For the text-containing cell, return its midpoint in [x, y] coordinate format. 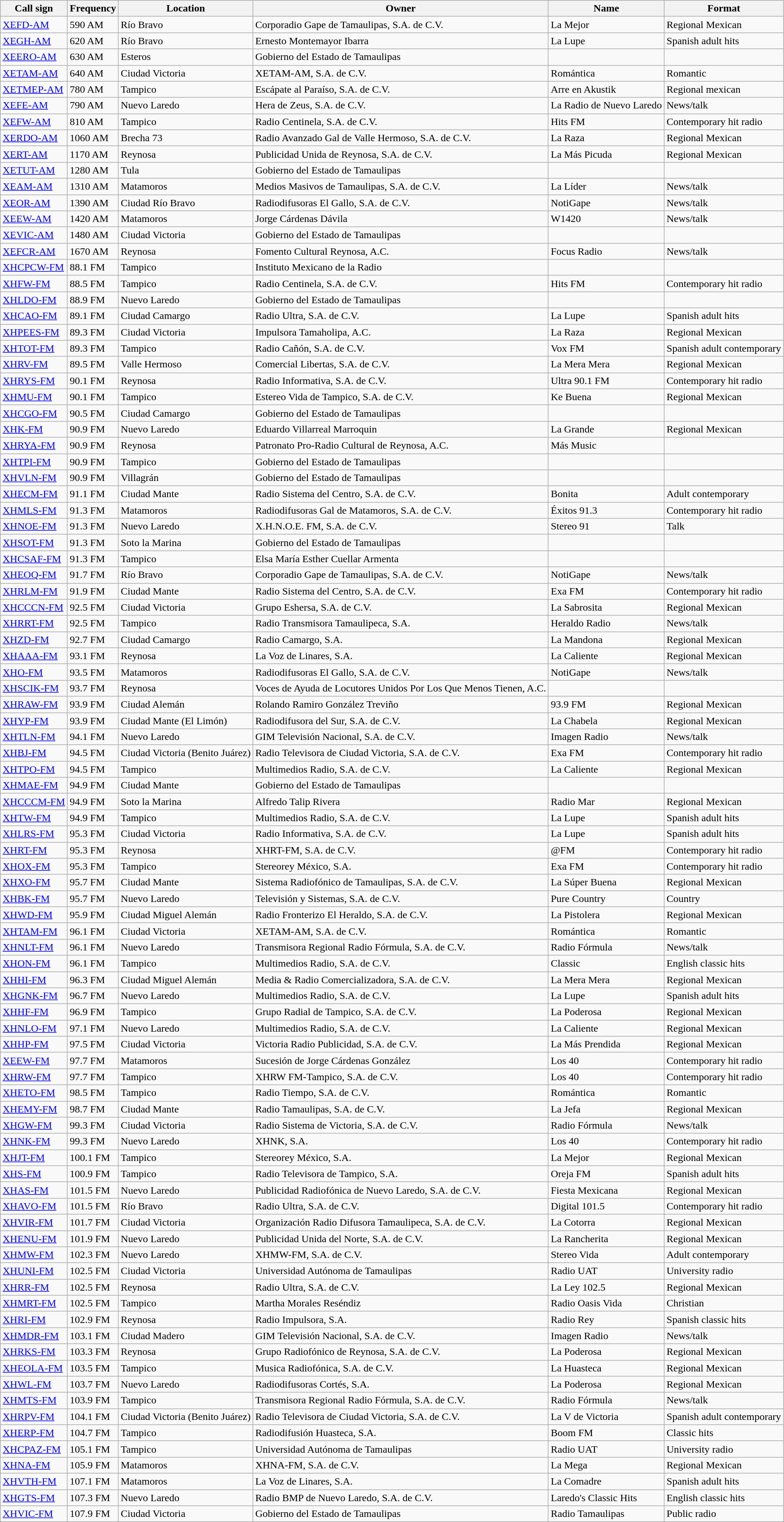
La V de Victoria [606, 1417]
Frequency [93, 9]
Alfredo Talip Rivera [401, 802]
XHMAE-FM [34, 785]
Classic [606, 963]
103.3 FM [93, 1352]
1480 AM [93, 235]
Stereo Vida [606, 1255]
XHZD-FM [34, 640]
94.1 FM [93, 737]
XHNA-FM, S.A. de C.V. [401, 1465]
XHGNK-FM [34, 996]
Elsa María Esther Cuellar Armenta [401, 559]
Radio Tamaulipas [606, 1514]
XEOR-AM [34, 203]
XETUT-AM [34, 170]
XHGTS-FM [34, 1497]
Brecha 73 [185, 138]
1170 AM [93, 154]
Christian [724, 1303]
Name [606, 9]
Radio Cañón, S.A. de C.V. [401, 348]
XHVIR-FM [34, 1222]
Ernesto Montemayor Ibarra [401, 41]
XHEOQ-FM [34, 575]
Grupo Radial de Tampico, S.A. de C.V. [401, 1012]
XHBJ-FM [34, 753]
XHHF-FM [34, 1012]
Radio Televisora de Tampico, S.A. [401, 1174]
XHRYS-FM [34, 381]
XHAAA-FM [34, 656]
104.7 FM [93, 1433]
Heraldo Radio [606, 623]
1310 AM [93, 186]
XHNK-FM [34, 1141]
Instituto Mexicano de la Radio [401, 267]
XHEOLA-FM [34, 1368]
1060 AM [93, 138]
XHO-FM [34, 672]
XHEMY-FM [34, 1109]
103.1 FM [93, 1336]
96.7 FM [93, 996]
1670 AM [93, 251]
Radio Avanzado Gal de Valle Hermoso, S.A. de C.V. [401, 138]
Valle Hermoso [185, 364]
Talk [724, 526]
XHRI-FM [34, 1320]
La Ley 102.5 [606, 1287]
1420 AM [93, 219]
XHLRS-FM [34, 834]
XHTLN-FM [34, 737]
97.1 FM [93, 1028]
XHMW-FM, S.A. de C.V. [401, 1255]
790 AM [93, 105]
104.1 FM [93, 1417]
Éxitos 91.3 [606, 510]
XHTPO-FM [34, 769]
XHWD-FM [34, 915]
Voces de Ayuda de Locutores Unidos Por Los Que Menos Tienen, A.C. [401, 688]
Radio Fronterizo El Heraldo, S.A. de C.V. [401, 915]
100.9 FM [93, 1174]
Public radio [724, 1514]
Owner [401, 9]
Eduardo Villarreal Marroquin [401, 429]
XHS-FM [34, 1174]
Radio Transmisora Tamaulipeca, S.A. [401, 623]
La Cotorra [606, 1222]
X.H.N.O.E. FM, S.A. de C.V. [401, 526]
XHRKS-FM [34, 1352]
Comercial Libertas, S.A. de C.V. [401, 364]
102.3 FM [93, 1255]
XEEW-FM [34, 1061]
XHCCCN-FM [34, 607]
XHSCIK-FM [34, 688]
XHVLN-FM [34, 478]
XHRW FM-Tampico, S.A. de C.V. [401, 1077]
101.7 FM [93, 1222]
XHRLM-FM [34, 591]
XHERP-FM [34, 1433]
Jorge Cárdenas Dávila [401, 219]
1390 AM [93, 203]
810 AM [93, 122]
XHAS-FM [34, 1190]
Focus Radio [606, 251]
105.1 FM [93, 1449]
XHRW-FM [34, 1077]
590 AM [93, 25]
103.7 FM [93, 1384]
Publicidad Unida de Reynosa, S.A. de C.V. [401, 154]
Radio Sistema de Victoria, S.A. de C.V. [401, 1125]
Radio Tiempo, S.A. de C.V. [401, 1093]
XEEW-AM [34, 219]
La Grande [606, 429]
Escápate al Paraíso, S.A. de C.V. [401, 89]
640 AM [93, 73]
XHTOT-FM [34, 348]
Radio Impulsora, S.A. [401, 1320]
Radiodifusoras Gal de Matamoros, S.A. de C.V. [401, 510]
Format [724, 9]
91.1 FM [93, 494]
Vox FM [606, 348]
Radio Rey [606, 1320]
Organización Radio Difusora Tamaulipeca, S.A. de C.V. [401, 1222]
XHNLT-FM [34, 947]
Rolando Ramiro González Treviño [401, 704]
Publicidad Radiofónica de Nuevo Laredo, S.A. de C.V. [401, 1190]
XHRRT-FM [34, 623]
Radiodifusora del Sur, S.A. de C.V. [401, 721]
XHWL-FM [34, 1384]
XHNLO-FM [34, 1028]
Ciudad Mante (El Limón) [185, 721]
Martha Morales Reséndiz [401, 1303]
Impulsora Tamaholipa, A.C. [401, 332]
XETMEP-AM [34, 89]
La Chabela [606, 721]
105.9 FM [93, 1465]
93.7 FM [93, 688]
101.9 FM [93, 1239]
Ciudad Río Bravo [185, 203]
XHMRT-FM [34, 1303]
XEFCR-AM [34, 251]
Bonita [606, 494]
XHPEES-FM [34, 332]
XHMTS-FM [34, 1400]
88.1 FM [93, 267]
103.5 FM [93, 1368]
Radiodifusoras Cortés, S.A. [401, 1384]
90.5 FM [93, 413]
Publicidad Unida del Norte, S.A. de C.V. [401, 1239]
XHRAW-FM [34, 704]
La Súper Buena [606, 882]
89.1 FM [93, 316]
XHVTH-FM [34, 1481]
XHNA-FM [34, 1465]
XHBK-FM [34, 899]
XHON-FM [34, 963]
620 AM [93, 41]
XHHI-FM [34, 979]
W1420 [606, 219]
91.9 FM [93, 591]
XHNOE-FM [34, 526]
96.9 FM [93, 1012]
XHTW-FM [34, 818]
XHRYA-FM [34, 445]
107.3 FM [93, 1497]
Ciudad Madero [185, 1336]
98.5 FM [93, 1093]
88.5 FM [93, 284]
Stereo 91 [606, 526]
XHOX-FM [34, 866]
XHMLS-FM [34, 510]
Classic hits [724, 1433]
Radio Oasis Vida [606, 1303]
La Comadre [606, 1481]
@FM [606, 850]
Ultra 90.1 FM [606, 381]
Medios Masivos de Tamaulipas, S.A. de C.V. [401, 186]
Laredo's Classic Hits [606, 1497]
XEFD-AM [34, 25]
La Radio de Nuevo Laredo [606, 105]
Sucesión de Jorge Cárdenas González [401, 1061]
La Rancherita [606, 1239]
Televisión y Sistemas, S.A. de C.V. [401, 899]
XEFE-AM [34, 105]
Musica Radiofónica, S.A. de C.V. [401, 1368]
La Huasteca [606, 1368]
103.9 FM [93, 1400]
Country [724, 899]
XHMU-FM [34, 397]
XHECM-FM [34, 494]
XHXO-FM [34, 882]
102.9 FM [93, 1320]
93.1 FM [93, 656]
Radiodifusión Huasteca, S.A. [401, 1433]
XHTPI-FM [34, 461]
97.5 FM [93, 1044]
XHGW-FM [34, 1125]
Grupo Eshersa, S.A. de C.V. [401, 607]
XEGH-AM [34, 41]
XHCCCM-FM [34, 802]
XHCGO-FM [34, 413]
Location [185, 9]
91.7 FM [93, 575]
La Sabrosita [606, 607]
Fomento Cultural Reynosa, A.C. [401, 251]
Arre en Akustik [606, 89]
XERDO-AM [34, 138]
XETAM-AM [34, 73]
1280 AM [93, 170]
Villagrán [185, 478]
Estereo Vida de Tampico, S.A. de C.V. [401, 397]
Tula [185, 170]
Boom FM [606, 1433]
XHETO-FM [34, 1093]
Oreja FM [606, 1174]
XEERO-AM [34, 57]
XHMDR-FM [34, 1336]
Patronato Pro-Radio Cultural de Reynosa, A.C. [401, 445]
XHRPV-FM [34, 1417]
88.9 FM [93, 300]
Hera de Zeus, S.A. de C.V. [401, 105]
Victoria Radio Publicidad, S.A. de C.V. [401, 1044]
Fiesta Mexicana [606, 1190]
Radio BMP de Nuevo Laredo, S.A. de C.V. [401, 1497]
XHCPAZ-FM [34, 1449]
XHTAM-FM [34, 931]
98.7 FM [93, 1109]
XHCPCW-FM [34, 267]
96.3 FM [93, 979]
Radio Tamaulipas, S.A. de C.V. [401, 1109]
La Más Picuda [606, 154]
Call sign [34, 9]
La Más Prendida [606, 1044]
XHUNI-FM [34, 1271]
Spanish classic hits [724, 1320]
Ke Buena [606, 397]
XHSOT-FM [34, 543]
107.9 FM [93, 1514]
95.9 FM [93, 915]
La Jefa [606, 1109]
XEAM-AM [34, 186]
La Pistolera [606, 915]
XHJT-FM [34, 1158]
Esteros [185, 57]
XHVIC-FM [34, 1514]
XHNK, S.A. [401, 1141]
Media & Radio Comercializadora, S.A. de C.V. [401, 979]
Digital 101.5 [606, 1206]
Regional mexican [724, 89]
La Líder [606, 186]
XHMW-FM [34, 1255]
XHAVO-FM [34, 1206]
Radio Mar [606, 802]
XHCAO-FM [34, 316]
XHCSAF-FM [34, 559]
XHK-FM [34, 429]
XHHP-FM [34, 1044]
780 AM [93, 89]
La Mega [606, 1465]
XHENU-FM [34, 1239]
Radio Camargo, S.A. [401, 640]
XHRT-FM, S.A. de C.V. [401, 850]
XHRT-FM [34, 850]
XHLDO-FM [34, 300]
Más Music [606, 445]
XEVIC-AM [34, 235]
89.5 FM [93, 364]
Grupo Radiofónico de Reynosa, S.A. de C.V. [401, 1352]
XERT-AM [34, 154]
100.1 FM [93, 1158]
Ciudad Alemán [185, 704]
Sistema Radiofónico de Tamaulipas, S.A. de C.V. [401, 882]
93.5 FM [93, 672]
630 AM [93, 57]
XHYP-FM [34, 721]
Pure Country [606, 899]
92.7 FM [93, 640]
XEFW-AM [34, 122]
XHRV-FM [34, 364]
107.1 FM [93, 1481]
XHRR-FM [34, 1287]
XHFW-FM [34, 284]
La Mandona [606, 640]
